From the cell containing the given text, extract its center point as (x, y) coordinate. 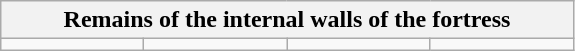
Remains of the internal walls of the fortress (287, 20)
